Detect which cell encompasses the target text, then output its (X, Y) center coordinate. 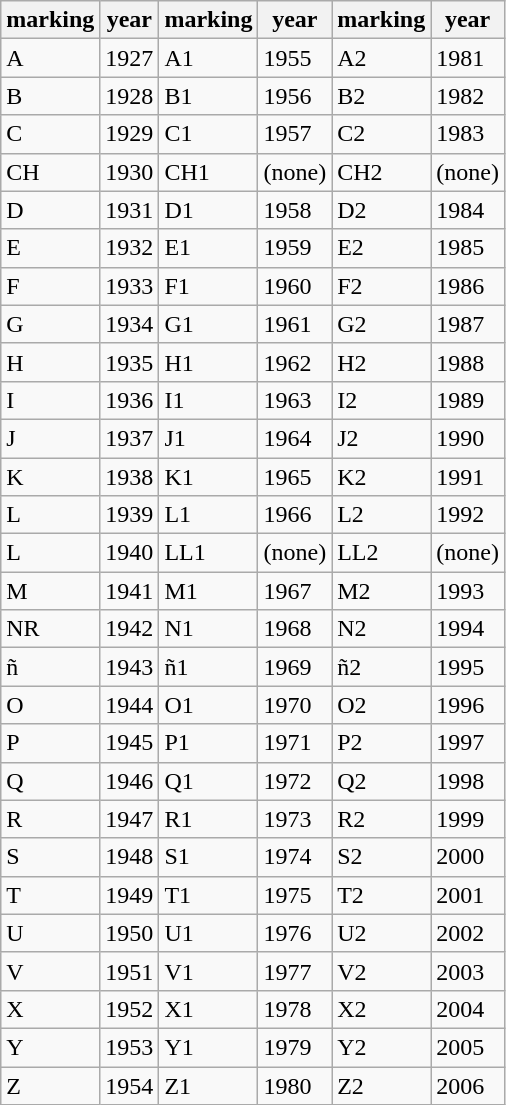
1989 (468, 400)
1951 (130, 971)
ñ (50, 667)
H2 (382, 362)
1933 (130, 286)
1980 (295, 1085)
1992 (468, 515)
1969 (295, 667)
C (50, 134)
1938 (130, 477)
Z (50, 1085)
Y1 (208, 1047)
R1 (208, 819)
I1 (208, 400)
U1 (208, 933)
O (50, 705)
LL1 (208, 553)
1959 (295, 248)
S (50, 857)
V2 (382, 971)
1981 (468, 58)
1934 (130, 324)
1957 (295, 134)
Q2 (382, 781)
U2 (382, 933)
2000 (468, 857)
M1 (208, 591)
CH (50, 172)
1946 (130, 781)
1955 (295, 58)
1930 (130, 172)
V (50, 971)
1994 (468, 629)
1941 (130, 591)
ñ2 (382, 667)
Q1 (208, 781)
1965 (295, 477)
2005 (468, 1047)
1971 (295, 743)
1995 (468, 667)
K1 (208, 477)
M (50, 591)
1976 (295, 933)
1953 (130, 1047)
Z2 (382, 1085)
1961 (295, 324)
X (50, 1009)
J (50, 438)
F (50, 286)
2002 (468, 933)
1947 (130, 819)
1948 (130, 857)
CH2 (382, 172)
1927 (130, 58)
1973 (295, 819)
1979 (295, 1047)
1996 (468, 705)
1950 (130, 933)
CH1 (208, 172)
Q (50, 781)
1990 (468, 438)
S2 (382, 857)
D2 (382, 210)
1966 (295, 515)
B2 (382, 96)
1943 (130, 667)
F2 (382, 286)
E2 (382, 248)
1970 (295, 705)
1993 (468, 591)
2001 (468, 895)
1928 (130, 96)
1932 (130, 248)
1997 (468, 743)
C2 (382, 134)
G1 (208, 324)
A2 (382, 58)
F1 (208, 286)
D (50, 210)
1968 (295, 629)
1963 (295, 400)
B (50, 96)
1964 (295, 438)
1960 (295, 286)
1978 (295, 1009)
T (50, 895)
D1 (208, 210)
B1 (208, 96)
K2 (382, 477)
L2 (382, 515)
2006 (468, 1085)
Y2 (382, 1047)
NR (50, 629)
N2 (382, 629)
Y (50, 1047)
O1 (208, 705)
C1 (208, 134)
1986 (468, 286)
J1 (208, 438)
1984 (468, 210)
1972 (295, 781)
1937 (130, 438)
1998 (468, 781)
1983 (468, 134)
R (50, 819)
O2 (382, 705)
R2 (382, 819)
M2 (382, 591)
P2 (382, 743)
V1 (208, 971)
1962 (295, 362)
1975 (295, 895)
1935 (130, 362)
1956 (295, 96)
1985 (468, 248)
1940 (130, 553)
Z1 (208, 1085)
1958 (295, 210)
1982 (468, 96)
N1 (208, 629)
I (50, 400)
P (50, 743)
1949 (130, 895)
1942 (130, 629)
T1 (208, 895)
1944 (130, 705)
X2 (382, 1009)
A (50, 58)
J2 (382, 438)
X1 (208, 1009)
E (50, 248)
LL2 (382, 553)
1929 (130, 134)
E1 (208, 248)
1954 (130, 1085)
K (50, 477)
1987 (468, 324)
P1 (208, 743)
T2 (382, 895)
1974 (295, 857)
1999 (468, 819)
1945 (130, 743)
G (50, 324)
L1 (208, 515)
1991 (468, 477)
1931 (130, 210)
ñ1 (208, 667)
U (50, 933)
1939 (130, 515)
1967 (295, 591)
1936 (130, 400)
S1 (208, 857)
H (50, 362)
2004 (468, 1009)
1988 (468, 362)
I2 (382, 400)
G2 (382, 324)
2003 (468, 971)
1952 (130, 1009)
H1 (208, 362)
1977 (295, 971)
A1 (208, 58)
